Identify which cell holds the provided text, then report its [X, Y] central coordinate. 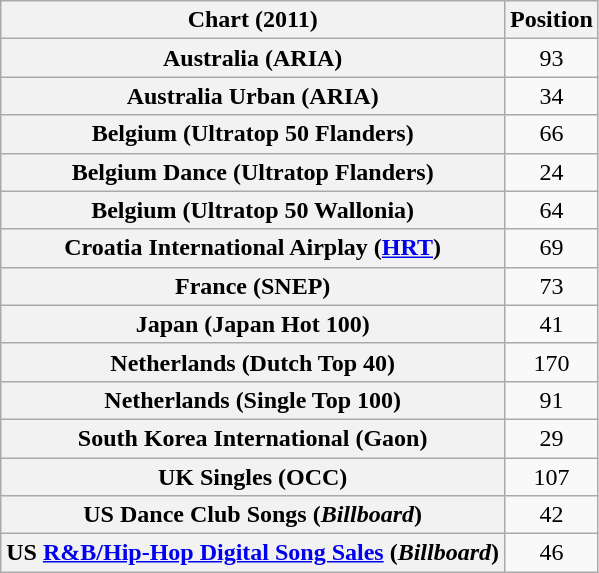
66 [552, 134]
Croatia International Airplay (HRT) [253, 248]
Netherlands (Single Top 100) [253, 400]
France (SNEP) [253, 286]
Position [552, 20]
Chart (2011) [253, 20]
29 [552, 438]
Belgium Dance (Ultratop Flanders) [253, 172]
US R&B/Hip-Hop Digital Song Sales (Billboard) [253, 553]
US Dance Club Songs (Billboard) [253, 515]
46 [552, 553]
69 [552, 248]
UK Singles (OCC) [253, 477]
24 [552, 172]
Australia Urban (ARIA) [253, 96]
73 [552, 286]
Belgium (Ultratop 50 Flanders) [253, 134]
South Korea International (Gaon) [253, 438]
Australia (ARIA) [253, 58]
107 [552, 477]
34 [552, 96]
Belgium (Ultratop 50 Wallonia) [253, 210]
Japan (Japan Hot 100) [253, 324]
64 [552, 210]
Netherlands (Dutch Top 40) [253, 362]
42 [552, 515]
170 [552, 362]
41 [552, 324]
91 [552, 400]
93 [552, 58]
